Capture the cell that displays the provided text and extract its [x, y] central coordinate. 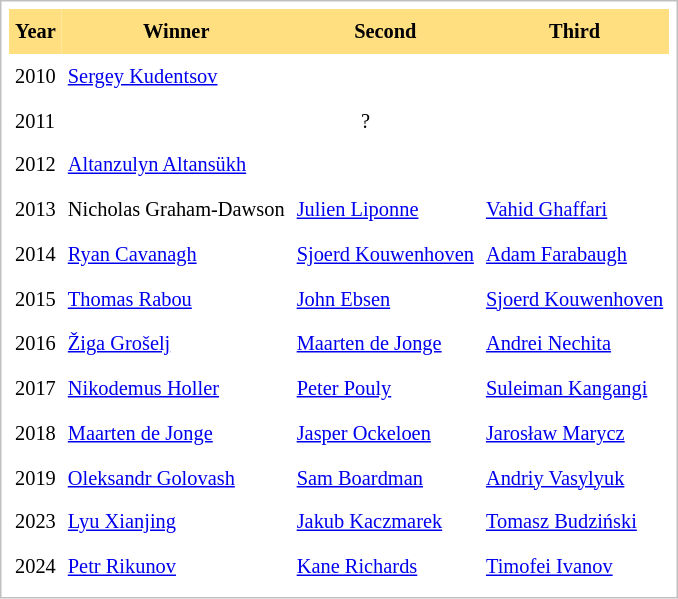
Altanzulyn Altansükh [176, 166]
2024 [36, 566]
Andrei Nechita [574, 344]
Andriy Vasylyuk [574, 478]
Winner [176, 32]
2015 [36, 300]
Vahid Ghaffari [574, 210]
2014 [36, 254]
Tomasz Budziński [574, 522]
2010 [36, 76]
Julien Liponne [386, 210]
Peter Pouly [386, 388]
Nicholas Graham-Dawson [176, 210]
Petr Rikunov [176, 566]
Suleiman Kangangi [574, 388]
Second [386, 32]
2023 [36, 522]
Lyu Xianjing [176, 522]
Kane Richards [386, 566]
2018 [36, 434]
Timofei Ivanov [574, 566]
Jakub Kaczmarek [386, 522]
2017 [36, 388]
Oleksandr Golovash [176, 478]
Third [574, 32]
Žiga Grošelj [176, 344]
Jasper Ockeloen [386, 434]
2019 [36, 478]
Adam Farabaugh [574, 254]
Jarosław Marycz [574, 434]
2013 [36, 210]
? [366, 120]
2012 [36, 166]
Year [36, 32]
John Ebsen [386, 300]
2011 [36, 120]
Nikodemus Holler [176, 388]
2016 [36, 344]
Sergey Kudentsov [176, 76]
Ryan Cavanagh [176, 254]
Sam Boardman [386, 478]
Thomas Rabou [176, 300]
